Identify which cell holds the provided text, then report its (x, y) central coordinate. 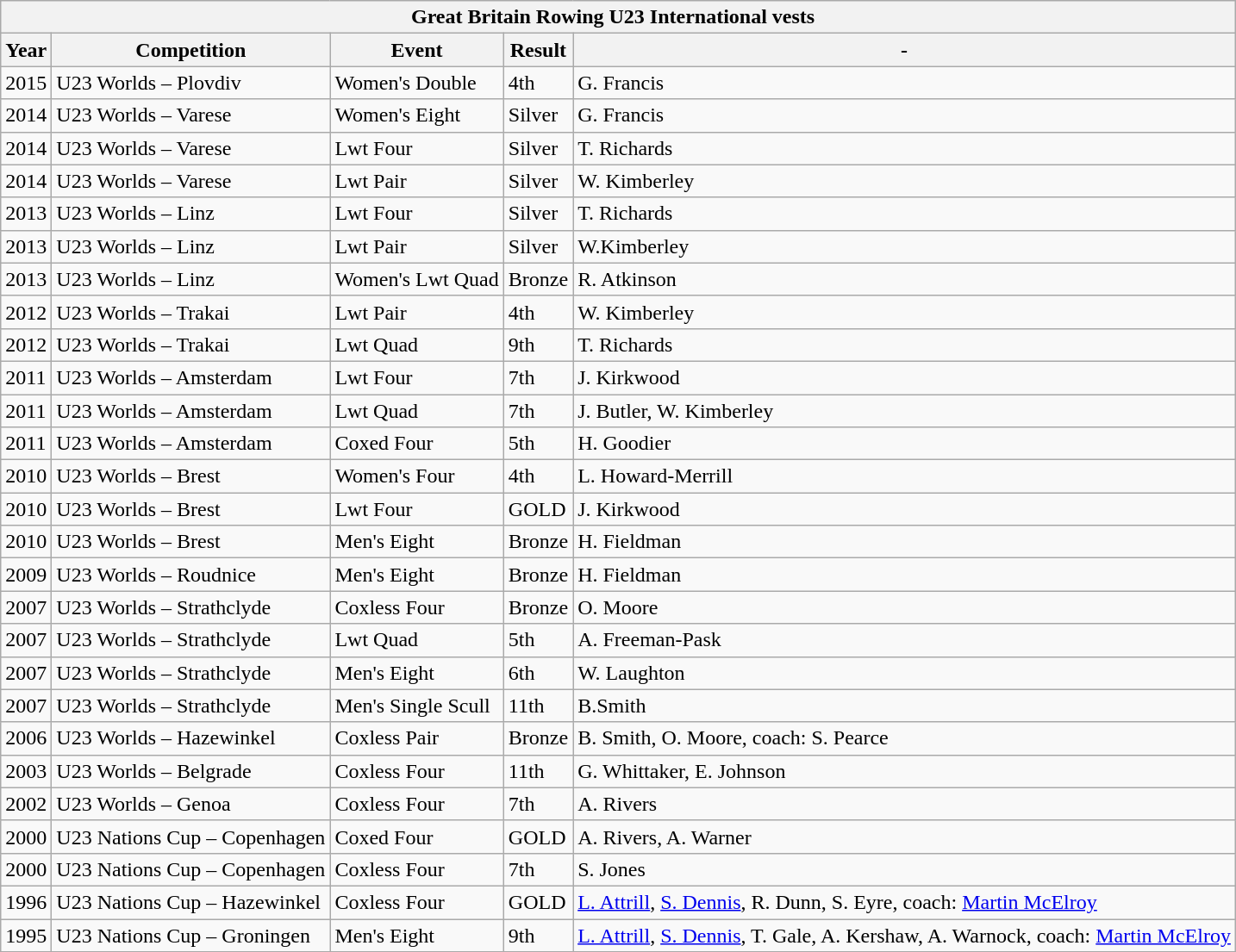
A. Rivers (905, 804)
G. Whittaker, E. Johnson (905, 771)
L. Attrill, S. Dennis, T. Gale, A. Kershaw, A. Warnock, coach: Martin McElroy (905, 935)
B.Smith (905, 706)
R. Atkinson (905, 279)
U23 Worlds – Hazewinkel (191, 738)
Men's Single Scull (417, 706)
U23 Worlds – Belgrade (191, 771)
2009 (26, 575)
Event (417, 50)
1995 (26, 935)
2002 (26, 804)
Women's Eight (417, 115)
- (905, 50)
S. Jones (905, 869)
Result (538, 50)
Women's Four (417, 476)
2003 (26, 771)
O. Moore (905, 607)
U23 Worlds – Roudnice (191, 575)
U23 Nations Cup – Hazewinkel (191, 902)
2006 (26, 738)
Year (26, 50)
J. Butler, W. Kimberley (905, 411)
6th (538, 673)
Competition (191, 50)
U23 Worlds – Plovdiv (191, 83)
Great Britain Rowing U23 International vests (619, 17)
2015 (26, 83)
U23 Worlds – Genoa (191, 804)
Women's Double (417, 83)
Coxless Pair (417, 738)
1996 (26, 902)
A. Freeman-Pask (905, 640)
Women's Lwt Quad (417, 279)
A. Rivers, A. Warner (905, 837)
L. Howard-Merrill (905, 476)
W. Laughton (905, 673)
H. Goodier (905, 444)
U23 Nations Cup – Groningen (191, 935)
B. Smith, O. Moore, coach: S. Pearce (905, 738)
W.Kimberley (905, 246)
L. Attrill, S. Dennis, R. Dunn, S. Eyre, coach: Martin McElroy (905, 902)
